Capture the cell that displays the provided text and extract its (x, y) central coordinate. 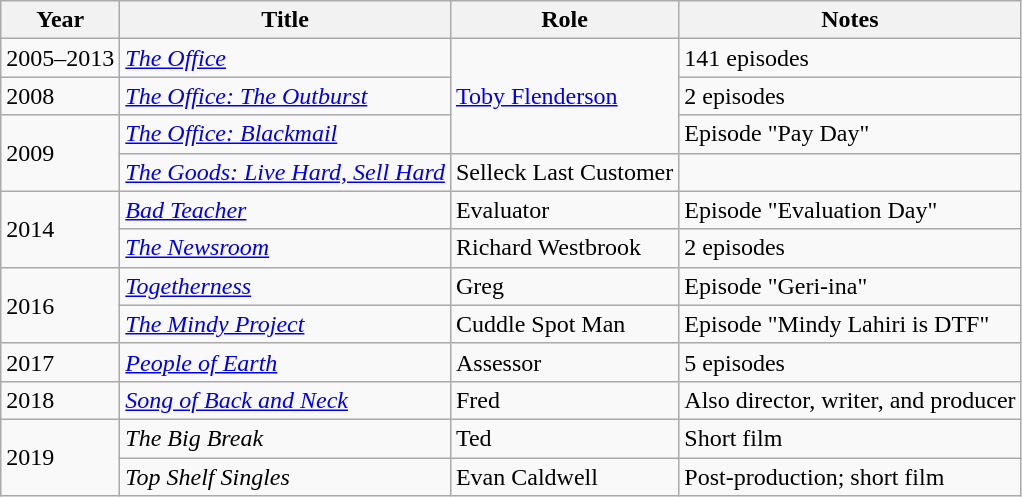
Togetherness (286, 286)
Evan Caldwell (564, 477)
Short film (850, 438)
Role (564, 20)
Assessor (564, 362)
2018 (60, 400)
Cuddle Spot Man (564, 324)
Bad Teacher (286, 210)
2016 (60, 305)
Fred (564, 400)
Song of Back and Neck (286, 400)
2017 (60, 362)
Ted (564, 438)
Top Shelf Singles (286, 477)
2014 (60, 229)
2009 (60, 153)
Episode "Mindy Lahiri is DTF" (850, 324)
The Big Break (286, 438)
5 episodes (850, 362)
141 episodes (850, 58)
2008 (60, 96)
Episode "Pay Day" (850, 134)
The Office: The Outburst (286, 96)
Episode "Evaluation Day" (850, 210)
The Office (286, 58)
Greg (564, 286)
Post-production; short film (850, 477)
Toby Flenderson (564, 96)
2005–2013 (60, 58)
Year (60, 20)
Richard Westbrook (564, 248)
Notes (850, 20)
The Newsroom (286, 248)
The Office: Blackmail (286, 134)
Title (286, 20)
The Mindy Project (286, 324)
Episode "Geri-ina" (850, 286)
2019 (60, 457)
Also director, writer, and producer (850, 400)
People of Earth (286, 362)
Evaluator (564, 210)
Selleck Last Customer (564, 172)
The Goods: Live Hard, Sell Hard (286, 172)
